Extract the (X, Y) coordinate from the center of the cell holding the provided text.  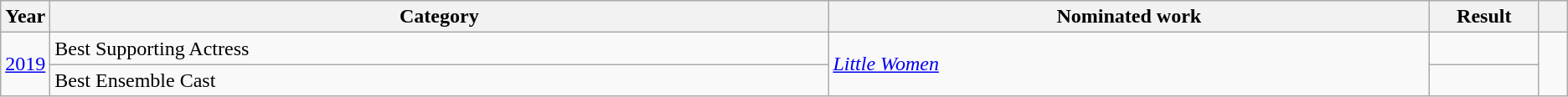
Best Ensemble Cast (439, 80)
Year (25, 17)
Little Women (1129, 64)
2019 (25, 64)
Category (439, 17)
Nominated work (1129, 17)
Best Supporting Actress (439, 48)
Result (1484, 17)
